Return the (X, Y) coordinate for the center point of the cell that contains the specified text.  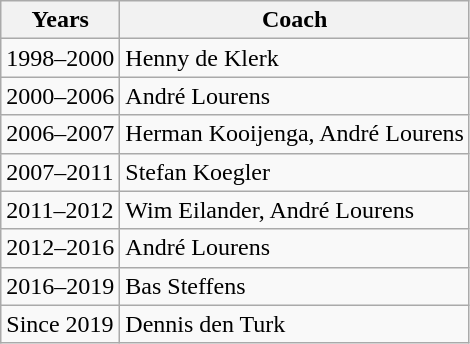
Coach (295, 20)
1998–2000 (60, 58)
Since 2019 (60, 324)
Years (60, 20)
Henny de Klerk (295, 58)
Stefan Koegler (295, 172)
2016–2019 (60, 286)
2011–2012 (60, 210)
Bas Steffens (295, 286)
Dennis den Turk (295, 324)
2000–2006 (60, 96)
2012–2016 (60, 248)
2007–2011 (60, 172)
Wim Eilander, André Lourens (295, 210)
2006–2007 (60, 134)
Herman Kooijenga, André Lourens (295, 134)
